Output the (X, Y) coordinate of the center of the cell containing the given text.  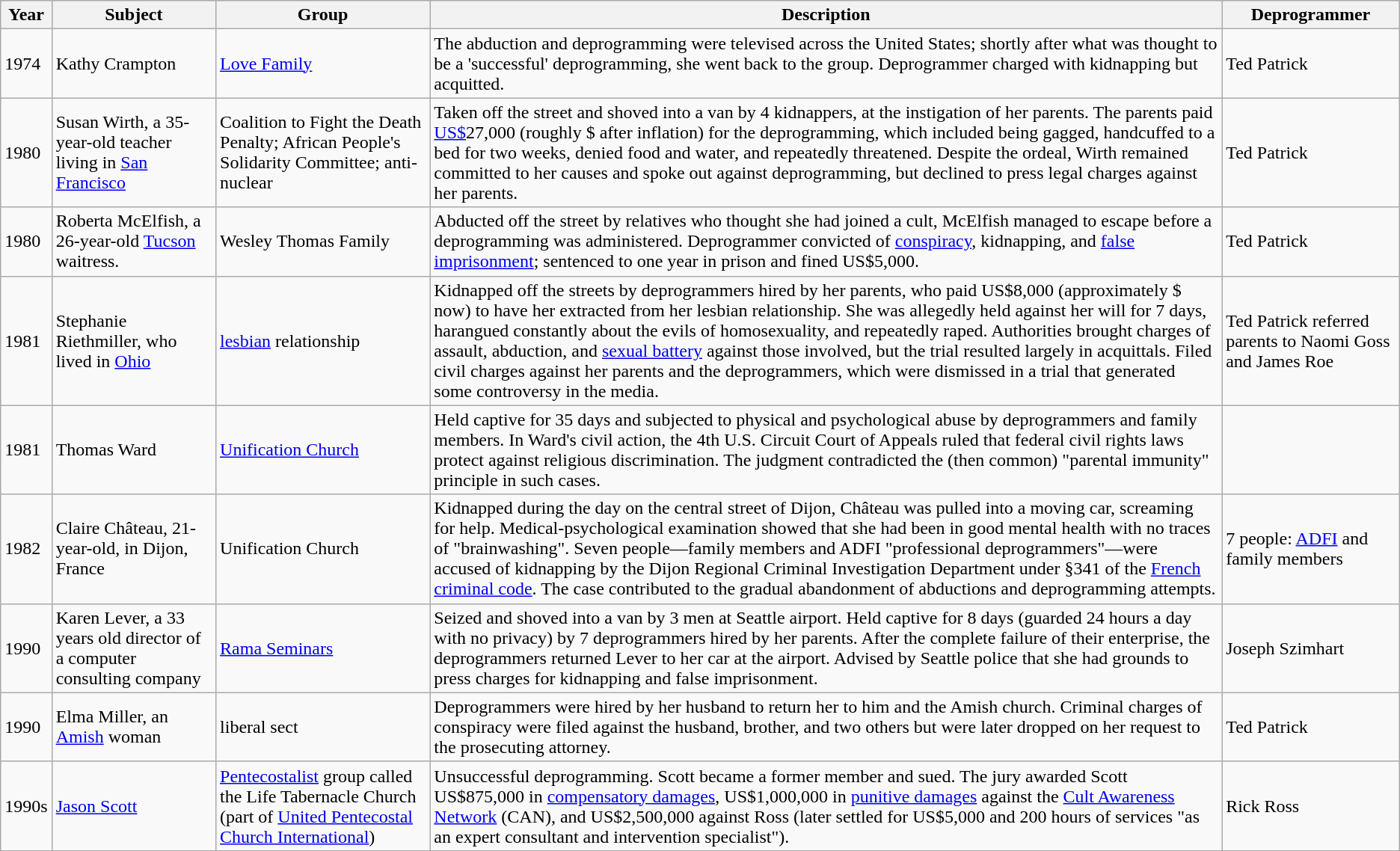
Susan Wirth, a 35-year-old teacher living in San Francisco (133, 153)
Description (826, 15)
Elma Miller, an Amish woman (133, 727)
Wesley Thomas Family (323, 242)
Year (26, 15)
Deprogrammer (1311, 15)
liberal sect (323, 727)
Ted Patrick referred parents to Naomi Goss and James Roe (1311, 341)
Jason Scott (133, 806)
Pentecostalist group called the Life Tabernacle Church (part of United Pentecostal Church International) (323, 806)
Thomas Ward (133, 450)
lesbian relationship (323, 341)
1974 (26, 64)
1982 (26, 549)
Claire Château, 21-year-old, in Dijon, France (133, 549)
Stephanie Riethmiller, who lived in Ohio (133, 341)
1990s (26, 806)
Kathy Crampton (133, 64)
Love Family (323, 64)
Group (323, 15)
Karen Lever, a 33 years old director of a computer consulting company (133, 648)
Rama Seminars (323, 648)
Subject (133, 15)
Coalition to Fight the Death Penalty; African People's Solidarity Committee; anti-nuclear (323, 153)
Roberta McElfish, a 26-year-old Tucson waitress. (133, 242)
Rick Ross (1311, 806)
Joseph Szimhart (1311, 648)
7 people: ADFI and family members (1311, 549)
